For the text-containing cell, return its midpoint in (X, Y) coordinate format. 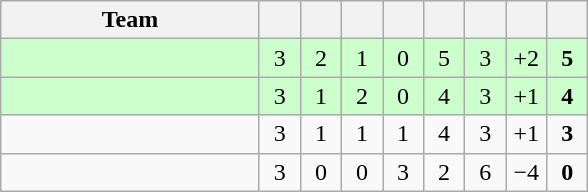
−4 (526, 172)
6 (486, 172)
Team (130, 20)
+2 (526, 58)
